Return [X, Y] of the center of cell containing provided text 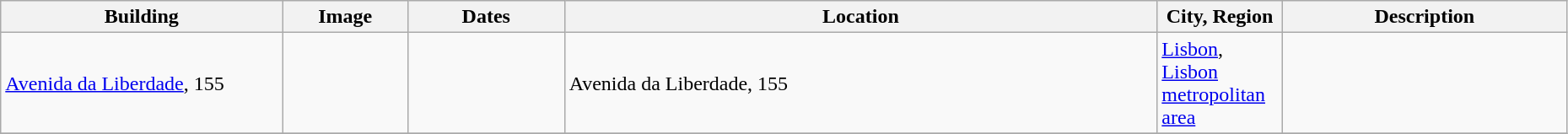
Image [346, 17]
Lisbon, Lisbon metropolitan area [1220, 83]
Location [860, 17]
Building [142, 17]
Dates [486, 17]
City, Region [1220, 17]
Description [1424, 17]
